Search for the cell housing the specified text and yield its (x, y) center coordinate. 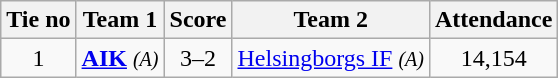
14,154 (493, 58)
1 (38, 58)
Score (198, 20)
Helsingborgs IF (A) (331, 58)
3–2 (198, 58)
Team 1 (120, 20)
Team 2 (331, 20)
Attendance (493, 20)
Tie no (38, 20)
AIK (A) (120, 58)
